Find where the given text appears and provide that cell's center as [X, Y] coordinate. 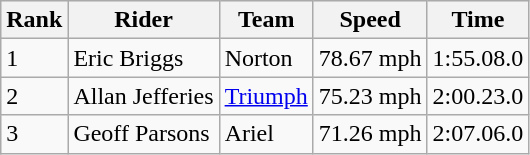
Allan Jefferies [144, 96]
3 [34, 134]
Norton [266, 58]
Geoff Parsons [144, 134]
71.26 mph [370, 134]
Time [478, 20]
75.23 mph [370, 96]
2:00.23.0 [478, 96]
Eric Briggs [144, 58]
2 [34, 96]
Team [266, 20]
2:07.06.0 [478, 134]
Rider [144, 20]
Speed [370, 20]
78.67 mph [370, 58]
Rank [34, 20]
Triumph [266, 96]
Ariel [266, 134]
1 [34, 58]
1:55.08.0 [478, 58]
